From the cell containing the given text, extract its center point as (X, Y) coordinate. 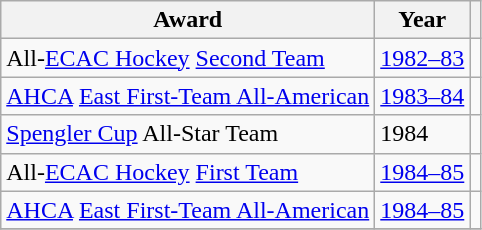
All-ECAC Hockey First Team (188, 172)
1982–83 (422, 58)
All-ECAC Hockey Second Team (188, 58)
Year (422, 20)
1984 (422, 134)
1983–84 (422, 96)
Award (188, 20)
Spengler Cup All-Star Team (188, 134)
